Extract the (x, y) coordinate from the center of the cell holding the provided text.  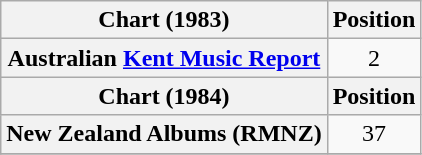
Chart (1984) (164, 96)
Chart (1983) (164, 20)
Australian Kent Music Report (164, 58)
37 (374, 134)
New Zealand Albums (RMNZ) (164, 134)
2 (374, 58)
